From the cell containing the given text, extract its center point as (X, Y) coordinate. 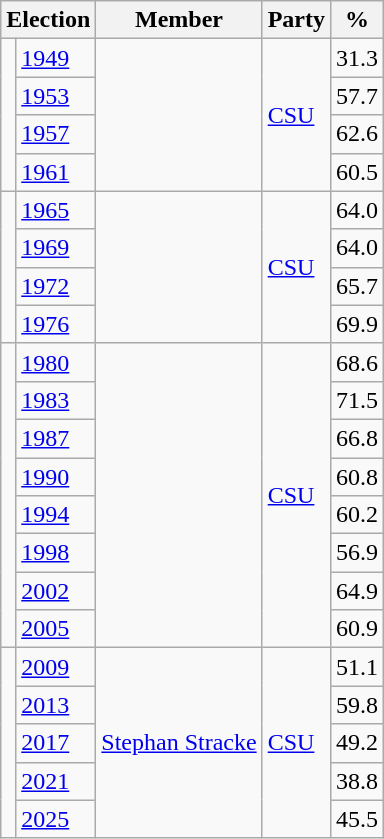
1965 (56, 210)
57.7 (358, 96)
1961 (56, 172)
1953 (56, 96)
1994 (56, 515)
1980 (56, 362)
60.8 (358, 477)
2009 (56, 667)
% (358, 20)
69.9 (358, 324)
65.7 (358, 286)
71.5 (358, 400)
1949 (56, 58)
Election (48, 20)
62.6 (358, 134)
45.5 (358, 819)
56.9 (358, 553)
66.8 (358, 438)
68.6 (358, 362)
60.5 (358, 172)
1998 (56, 553)
Stephan Stracke (179, 743)
2005 (56, 629)
1972 (56, 286)
Member (179, 20)
2025 (56, 819)
Party (296, 20)
60.2 (358, 515)
60.9 (358, 629)
49.2 (358, 743)
2013 (56, 705)
38.8 (358, 781)
2021 (56, 781)
1987 (56, 438)
64.9 (358, 591)
1969 (56, 248)
2017 (56, 743)
31.3 (358, 58)
1957 (56, 134)
51.1 (358, 667)
1983 (56, 400)
1976 (56, 324)
1990 (56, 477)
59.8 (358, 705)
2002 (56, 591)
